From the cell containing the given text, extract its center point as (x, y) coordinate. 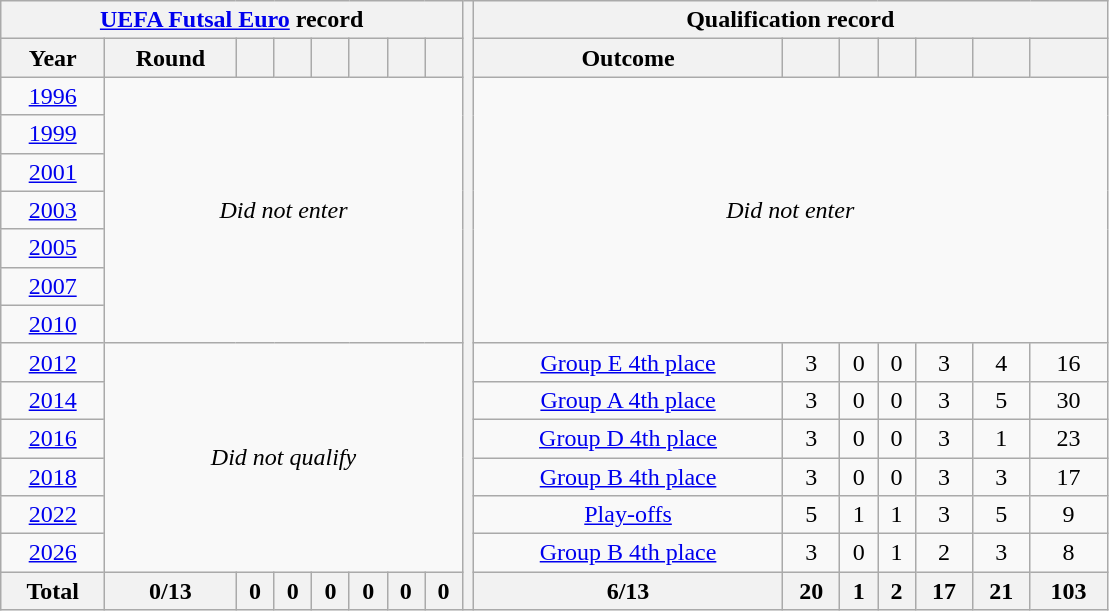
1996 (53, 96)
2007 (53, 286)
103 (1068, 591)
Round (171, 58)
Outcome (628, 58)
Group A 4th place (628, 400)
2018 (53, 477)
2010 (53, 324)
6/13 (628, 591)
2005 (53, 248)
2012 (53, 362)
0/13 (171, 591)
Group D 4th place (628, 438)
21 (1002, 591)
4 (1002, 362)
8 (1068, 553)
2022 (53, 515)
23 (1068, 438)
20 (812, 591)
9 (1068, 515)
2016 (53, 438)
Did not qualify (284, 457)
Total (53, 591)
1999 (53, 134)
Play-offs (628, 515)
16 (1068, 362)
2003 (53, 210)
Qualification record (790, 20)
Group E 4th place (628, 362)
2014 (53, 400)
30 (1068, 400)
Year (53, 58)
2001 (53, 172)
2026 (53, 553)
UEFA Futsal Euro record (232, 20)
